Find where the given text appears and provide that cell's center as [x, y] coordinate. 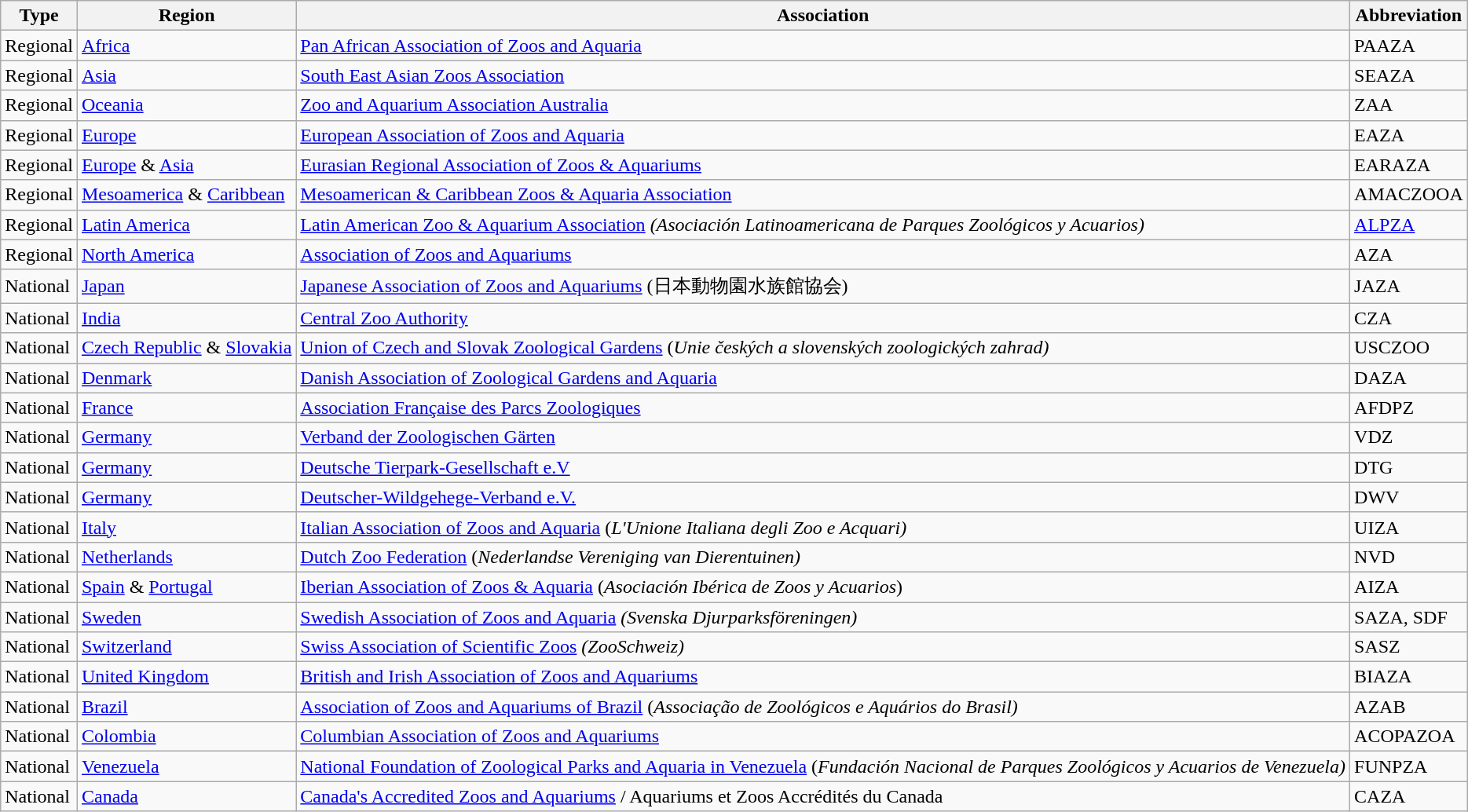
Swedish Association of Zoos and Aquaria (Svenska Djurparksföreningen) [823, 616]
Association Française des Parcs Zoologiques [823, 408]
Dutch Zoo Federation (Nederlandse Vereniging van Dierentuinen) [823, 557]
National Foundation of Zoological Parks and Aquaria in Venezuela (Fundación Nacional de Parques Zoológicos y Acuarios de Venezuela) [823, 766]
Mesoamerican & Caribbean Zoos & Aquaria Association [823, 195]
UIZA [1409, 527]
Association [823, 16]
USCZOO [1409, 348]
Verband der Zoologischen Gärten [823, 437]
AFDPZ [1409, 408]
Asia [186, 75]
Sweden [186, 616]
Europe [186, 135]
Deutsche Tierpark-Gesellschaft e.V [823, 467]
DAZA [1409, 378]
Pan African Association of Zoos and Aquaria [823, 46]
PAAZA [1409, 46]
NVD [1409, 557]
Japanese Association of Zoos and Aquariums (日本動物園水族館協会) [823, 286]
EARAZA [1409, 165]
European Association of Zoos and Aquaria [823, 135]
Canada [186, 796]
United Kingdom [186, 677]
AZA [1409, 254]
Danish Association of Zoological Gardens and Aquaria [823, 378]
ZAA [1409, 105]
Czech Republic & Slovakia [186, 348]
Association of Zoos and Aquariums [823, 254]
VDZ [1409, 437]
Italian Association of Zoos and Aquaria (L'Unione Italiana degli Zoo e Acquari) [823, 527]
FUNPZA [1409, 766]
Canada's Accredited Zoos and Aquariums / Aquariums et Zoos Accrédités du Canada [823, 796]
Latin America [186, 225]
Columbian Association of Zoos and Aquariums [823, 737]
Mesoamerica & Caribbean [186, 195]
Colombia [186, 737]
ALPZA [1409, 225]
Eurasian Regional Association of Zoos & Aquariums [823, 165]
Japan [186, 286]
Swiss Association of Scientific Zoos (ZooSchweiz) [823, 647]
North America [186, 254]
SEAZA [1409, 75]
Deutscher-Wildgehege-Verband e.V. [823, 497]
Association of Zoos and Aquariums of Brazil (Associação de Zoológicos e Aquários do Brasil) [823, 707]
AZAB [1409, 707]
DWV [1409, 497]
Europe & Asia [186, 165]
Type [39, 16]
Spain & Portugal [186, 587]
AMACZOOA [1409, 195]
ACOPAZOA [1409, 737]
JAZA [1409, 286]
Netherlands [186, 557]
Iberian Association of Zoos & Aquaria (Asociación Ibérica de Zoos y Acuarios) [823, 587]
British and Irish Association of Zoos and Aquariums [823, 677]
CAZA [1409, 796]
SAZA, SDF [1409, 616]
CZA [1409, 318]
Denmark [186, 378]
India [186, 318]
Switzerland [186, 647]
BIAZA [1409, 677]
Zoo and Aquarium Association Australia [823, 105]
Latin American Zoo & Aquarium Association (Asociación Latinoamericana de Parques Zoológicos y Acuarios) [823, 225]
Abbreviation [1409, 16]
France [186, 408]
Central Zoo Authority [823, 318]
Venezuela [186, 766]
Oceania [186, 105]
Brazil [186, 707]
South East Asian Zoos Association [823, 75]
DTG [1409, 467]
EAZA [1409, 135]
Region [186, 16]
AIZA [1409, 587]
Italy [186, 527]
Union of Czech and Slovak Zoological Gardens (Unie českých a slovenských zoologických zahrad) [823, 348]
Africa [186, 46]
SASZ [1409, 647]
